For the text-containing cell, return its midpoint in [x, y] coordinate format. 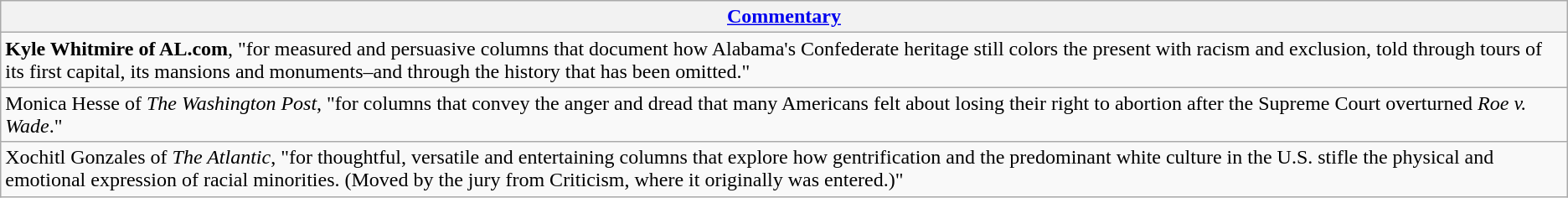
Commentary [784, 17]
